Locate the cell with the specified text and output its [X, Y] center coordinate. 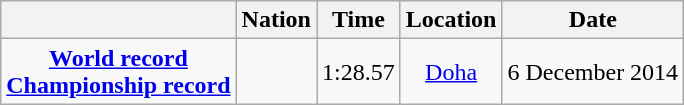
Date [593, 20]
6 December 2014 [593, 72]
Nation [276, 20]
1:28.57 [358, 72]
World recordChampionship record [118, 72]
Doha [451, 72]
Location [451, 20]
Time [358, 20]
